Determine the [x, y] coordinate at the center of the cell enclosing the given text.  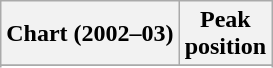
Peakposition [225, 34]
Chart (2002–03) [90, 34]
